Capture the cell that displays the provided text and extract its (X, Y) central coordinate. 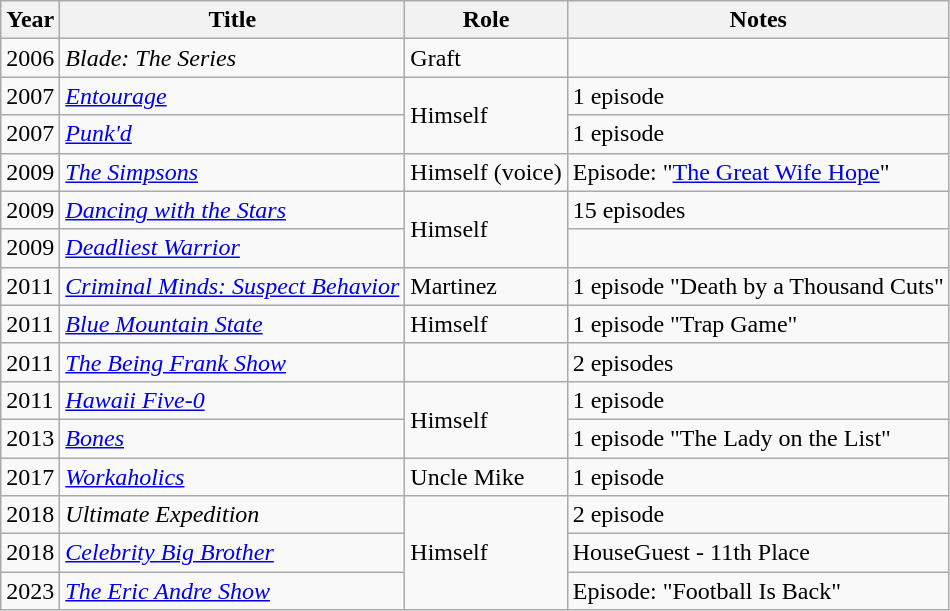
Blue Mountain State (232, 324)
Uncle Mike (486, 477)
Hawaii Five-0 (232, 400)
2 episode (758, 515)
2017 (30, 477)
2023 (30, 591)
Notes (758, 20)
1 episode "Death by a Thousand Cuts" (758, 286)
Entourage (232, 96)
1 episode "The Lady on the List" (758, 438)
Criminal Minds: Suspect Behavior (232, 286)
2006 (30, 58)
Workaholics (232, 477)
2013 (30, 438)
Bones (232, 438)
2 episodes (758, 362)
The Being Frank Show (232, 362)
The Simpsons (232, 172)
Himself (voice) (486, 172)
Deadliest Warrior (232, 248)
The Eric Andre Show (232, 591)
Episode: "Football Is Back" (758, 591)
Punk'd (232, 134)
Role (486, 20)
Blade: The Series (232, 58)
Episode: "The Great Wife Hope" (758, 172)
Ultimate Expedition (232, 515)
HouseGuest - 11th Place (758, 553)
15 episodes (758, 210)
Celebrity Big Brother (232, 553)
Dancing with the Stars (232, 210)
Title (232, 20)
Graft (486, 58)
Martinez (486, 286)
Year (30, 20)
1 episode "Trap Game" (758, 324)
